Capture the cell that displays the provided text and extract its (X, Y) central coordinate. 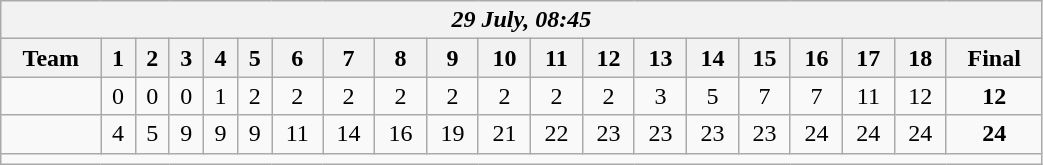
10 (504, 58)
6 (298, 58)
29 July, 08:45 (522, 20)
17 (868, 58)
19 (452, 134)
Final (994, 58)
Team (51, 58)
22 (556, 134)
13 (660, 58)
15 (764, 58)
21 (504, 134)
18 (920, 58)
8 (401, 58)
